Return [x, y] of the center of cell containing provided text 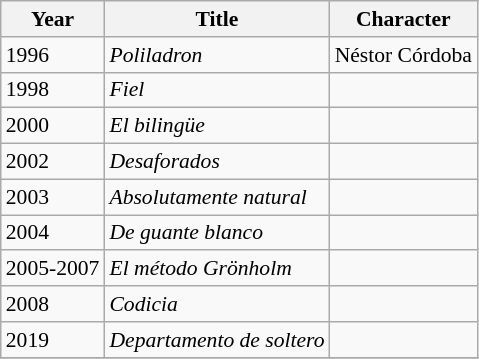
Desaforados [216, 162]
2008 [53, 304]
El método Grönholm [216, 269]
El bilingüe [216, 126]
Title [216, 19]
2000 [53, 126]
Fiel [216, 90]
Character [404, 19]
Poliladron [216, 55]
2004 [53, 233]
2003 [53, 197]
1998 [53, 90]
Codicia [216, 304]
Year [53, 19]
2019 [53, 340]
Néstor Córdoba [404, 55]
2002 [53, 162]
Departamento de soltero [216, 340]
2005-2007 [53, 269]
De guante blanco [216, 233]
Absolutamente natural [216, 197]
1996 [53, 55]
